Capture the cell that displays the provided text and extract its (x, y) central coordinate. 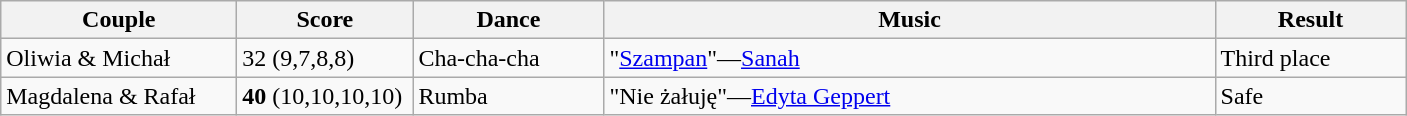
Dance (508, 20)
Magdalena & Rafał (119, 96)
40 (10,10,10,10) (325, 96)
Cha-cha-cha (508, 58)
32 (9,7,8,8) (325, 58)
Safe (1310, 96)
"Nie żałuję"—Edyta Geppert (910, 96)
Couple (119, 20)
Result (1310, 20)
"Szampan"—Sanah (910, 58)
Third place (1310, 58)
Music (910, 20)
Oliwia & Michał (119, 58)
Score (325, 20)
Rumba (508, 96)
